Scan for the cell matching the given text and deliver its (x, y) coordinate at center. 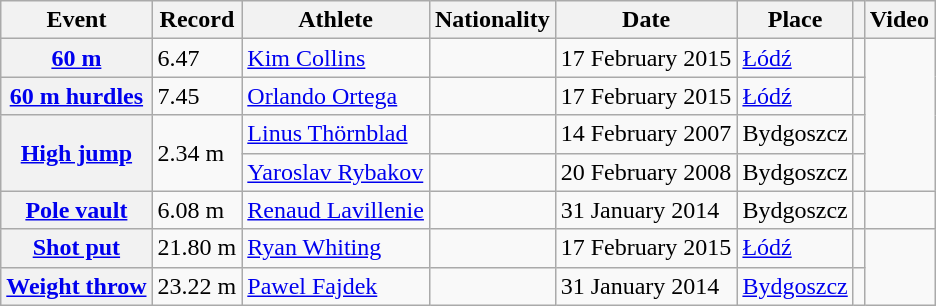
Event (76, 20)
Pawel Fajdek (336, 286)
Shot put (76, 248)
Nationality (492, 20)
7.45 (197, 96)
21.80 m (197, 248)
Yaroslav Rybakov (336, 172)
Ryan Whiting (336, 248)
6.47 (197, 58)
Date (646, 20)
23.22 m (197, 286)
High jump (76, 153)
Pole vault (76, 210)
Athlete (336, 20)
Weight throw (76, 286)
Orlando Ortega (336, 96)
Place (795, 20)
Record (197, 20)
20 February 2008 (646, 172)
2.34 m (197, 153)
6.08 m (197, 210)
Video (899, 20)
60 m hurdles (76, 96)
Kim Collins (336, 58)
Linus Thörnblad (336, 134)
60 m (76, 58)
Renaud Lavillenie (336, 210)
14 February 2007 (646, 134)
